Find where the given text appears and provide that cell's center as [x, y] coordinate. 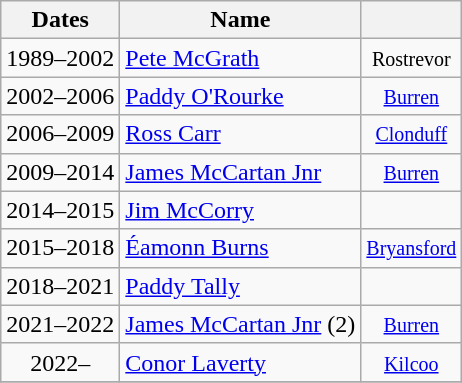
2021–2022 [60, 324]
Éamonn Burns [240, 248]
Clonduff [412, 134]
2018–2021 [60, 286]
James McCartan Jnr (2) [240, 324]
2006–2009 [60, 134]
2014–2015 [60, 210]
2002–2006 [60, 96]
Rostrevor [412, 58]
Jim McCorry [240, 210]
Paddy O'Rourke [240, 96]
Name [240, 20]
Dates [60, 20]
2009–2014 [60, 172]
2022– [60, 362]
Kilcoo [412, 362]
James McCartan Jnr [240, 172]
1989–2002 [60, 58]
Bryansford [412, 248]
Conor Laverty [240, 362]
Ross Carr [240, 134]
2015–2018 [60, 248]
Paddy Tally [240, 286]
Pete McGrath [240, 58]
